Identify which cell holds the provided text, then report its (X, Y) central coordinate. 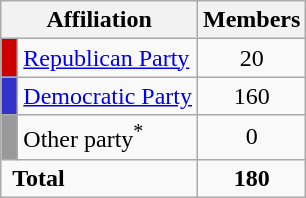
20 (251, 58)
Total (100, 178)
Affiliation (100, 20)
180 (251, 178)
Democratic Party (108, 96)
Other party* (108, 138)
Republican Party (108, 58)
0 (251, 138)
160 (251, 96)
Members (251, 20)
